Return the [X, Y] coordinate for the center point of the cell that contains the specified text.  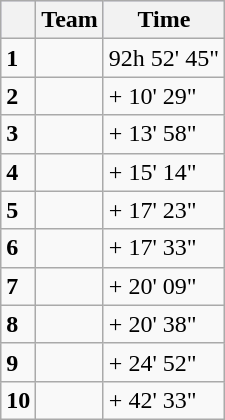
92h 52' 45" [164, 58]
Team [70, 20]
+ 24' 52" [164, 362]
4 [18, 172]
Time [164, 20]
+ 20' 09" [164, 286]
1 [18, 58]
9 [18, 362]
+ 10' 29" [164, 96]
10 [18, 400]
+ 17' 23" [164, 210]
3 [18, 134]
+ 13' 58" [164, 134]
7 [18, 286]
5 [18, 210]
6 [18, 248]
+ 42' 33" [164, 400]
2 [18, 96]
8 [18, 324]
+ 20' 38" [164, 324]
+ 17' 33" [164, 248]
+ 15' 14" [164, 172]
